Return (X, Y) of the center of cell containing provided text 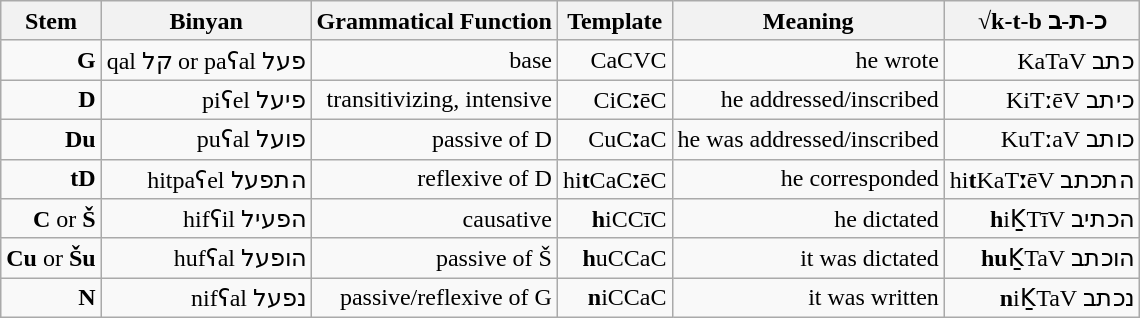
N (51, 298)
niḴTaV נכתב (1042, 298)
it was dictated (808, 258)
huCCaC (614, 258)
niCCaC (614, 298)
KiTːēV כיתב (1042, 100)
it was written (808, 298)
reflexive of D (434, 179)
Stem (51, 21)
passive/reflexive of G (434, 298)
CaCVC (614, 60)
KuTːaV כותב (1042, 139)
huḴTaV הוכתב (1042, 258)
hifʕil הפעיל (206, 219)
causative (434, 219)
G (51, 60)
hufʕal הופעל (206, 258)
he was addressed/inscribed (808, 139)
Meaning (808, 21)
KaTaV כתב (1042, 60)
hitpaʕel התפעל (206, 179)
base (434, 60)
CiCːēC (614, 100)
Grammatical Function (434, 21)
D (51, 100)
nifʕal נפעל (206, 298)
transitivizing, intensive (434, 100)
hiḴTīV הכתיב (1042, 219)
CuCːaC (614, 139)
he addressed/inscribed (808, 100)
qal קל or paʕal פעל (206, 60)
Binyan (206, 21)
hitKaTːēV התכתב (1042, 179)
puʕal פועל (206, 139)
he dictated (808, 219)
√k-t-b כ-ת-ב (1042, 21)
Du (51, 139)
he wrote (808, 60)
he corresponded (808, 179)
C or Š (51, 219)
Cu or Šu (51, 258)
piʕel פיעל (206, 100)
tD (51, 179)
passive of Š (434, 258)
hiCCīC (614, 219)
passive of D (434, 139)
Template (614, 21)
hitCaCːēC (614, 179)
